Extract the [X, Y] coordinate from the center of the cell holding the provided text.  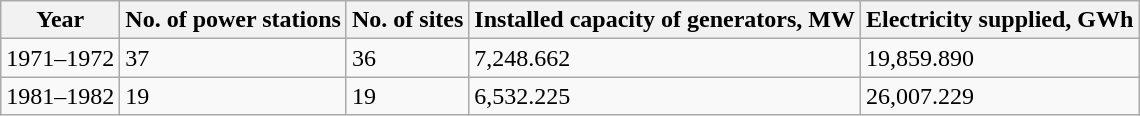
Electricity supplied, GWh [999, 20]
Installed capacity of generators, MW [665, 20]
No. of power stations [234, 20]
36 [407, 58]
No. of sites [407, 20]
6,532.225 [665, 96]
19,859.890 [999, 58]
Year [60, 20]
26,007.229 [999, 96]
1971–1972 [60, 58]
1981–1982 [60, 96]
7,248.662 [665, 58]
37 [234, 58]
